Extract the [x, y] coordinate from the center of the cell holding the provided text.  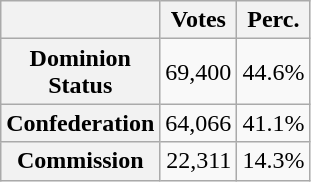
Commission [80, 161]
Dominion Status [80, 72]
14.3% [274, 161]
64,066 [198, 123]
Confederation [80, 123]
69,400 [198, 72]
41.1% [274, 123]
22,311 [198, 161]
Votes [198, 20]
44.6% [274, 72]
Perc. [274, 20]
